Find where the given text appears and provide that cell's center as [x, y] coordinate. 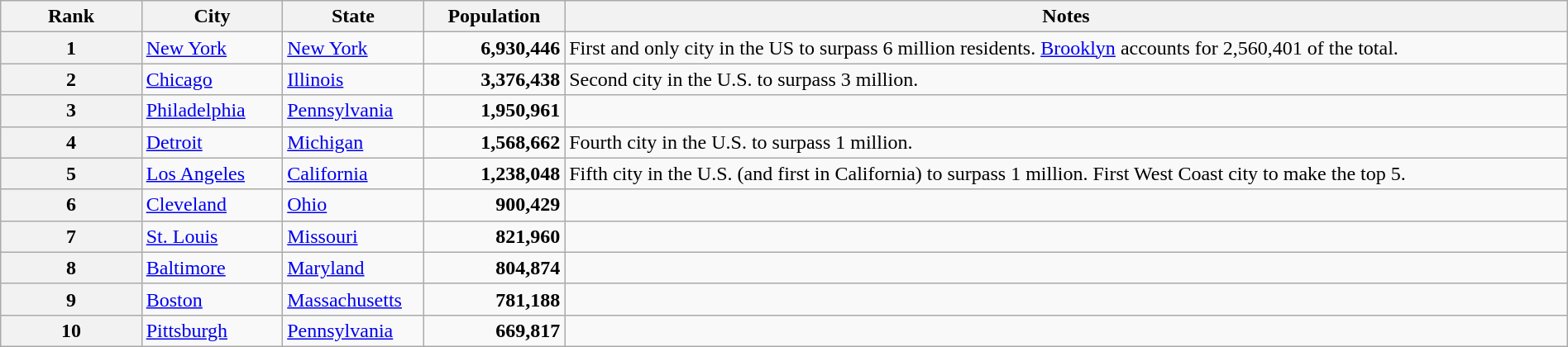
First and only city in the US to surpass 6 million residents. Brooklyn accounts for 2,560,401 of the total. [1067, 48]
Chicago [212, 79]
5 [71, 173]
Fourth city in the U.S. to surpass 1 million. [1067, 142]
6,930,446 [494, 48]
Ohio [353, 205]
1,950,961 [494, 111]
1 [71, 48]
900,429 [494, 205]
10 [71, 330]
1,568,662 [494, 142]
Los Angeles [212, 173]
Philadelphia [212, 111]
City [212, 17]
Second city in the U.S. to surpass 3 million. [1067, 79]
St. Louis [212, 236]
Pittsburgh [212, 330]
Cleveland [212, 205]
821,960 [494, 236]
Boston [212, 299]
Fifth city in the U.S. (and first in California) to surpass 1 million. First West Coast city to make the top 5. [1067, 173]
1,238,048 [494, 173]
8 [71, 268]
7 [71, 236]
Massachusetts [353, 299]
3,376,438 [494, 79]
804,874 [494, 268]
Notes [1067, 17]
Michigan [353, 142]
9 [71, 299]
Missouri [353, 236]
669,817 [494, 330]
3 [71, 111]
Baltimore [212, 268]
Population [494, 17]
2 [71, 79]
6 [71, 205]
Maryland [353, 268]
4 [71, 142]
Detroit [212, 142]
Rank [71, 17]
781,188 [494, 299]
Illinois [353, 79]
State [353, 17]
California [353, 173]
